Determine the [X, Y] coordinate at the center of the cell enclosing the given text.  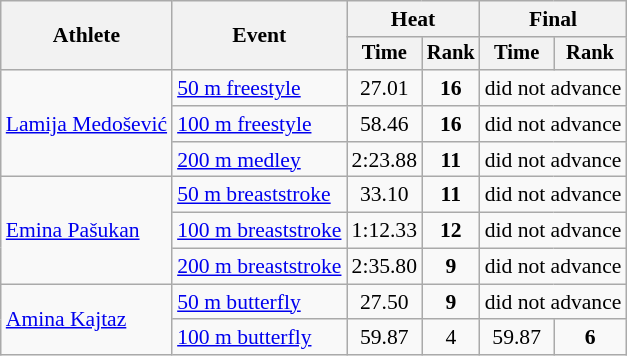
Athlete [86, 36]
Emina Pašukan [86, 230]
Event [259, 36]
50 m freestyle [259, 88]
100 m butterfly [259, 338]
200 m medley [259, 160]
100 m freestyle [259, 124]
200 m breaststroke [259, 267]
33.10 [384, 195]
27.50 [384, 302]
2:35.80 [384, 267]
100 m breaststroke [259, 231]
12 [451, 231]
4 [451, 338]
Heat [414, 19]
Lamija Medošević [86, 124]
58.46 [384, 124]
50 m butterfly [259, 302]
Amina Kajtaz [86, 320]
Final [554, 19]
6 [590, 338]
1:12.33 [384, 231]
50 m breaststroke [259, 195]
2:23.88 [384, 160]
27.01 [384, 88]
